For the text-containing cell, return its midpoint in [x, y] coordinate format. 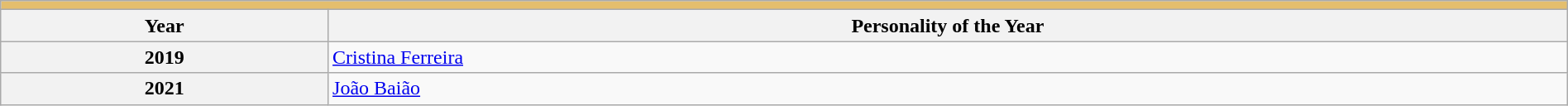
2019 [165, 57]
Year [165, 26]
Personality of the Year [948, 26]
Cristina Ferreira [948, 57]
2021 [165, 89]
João Baião [948, 89]
